Locate the cell with the specified text and output its [X, Y] center coordinate. 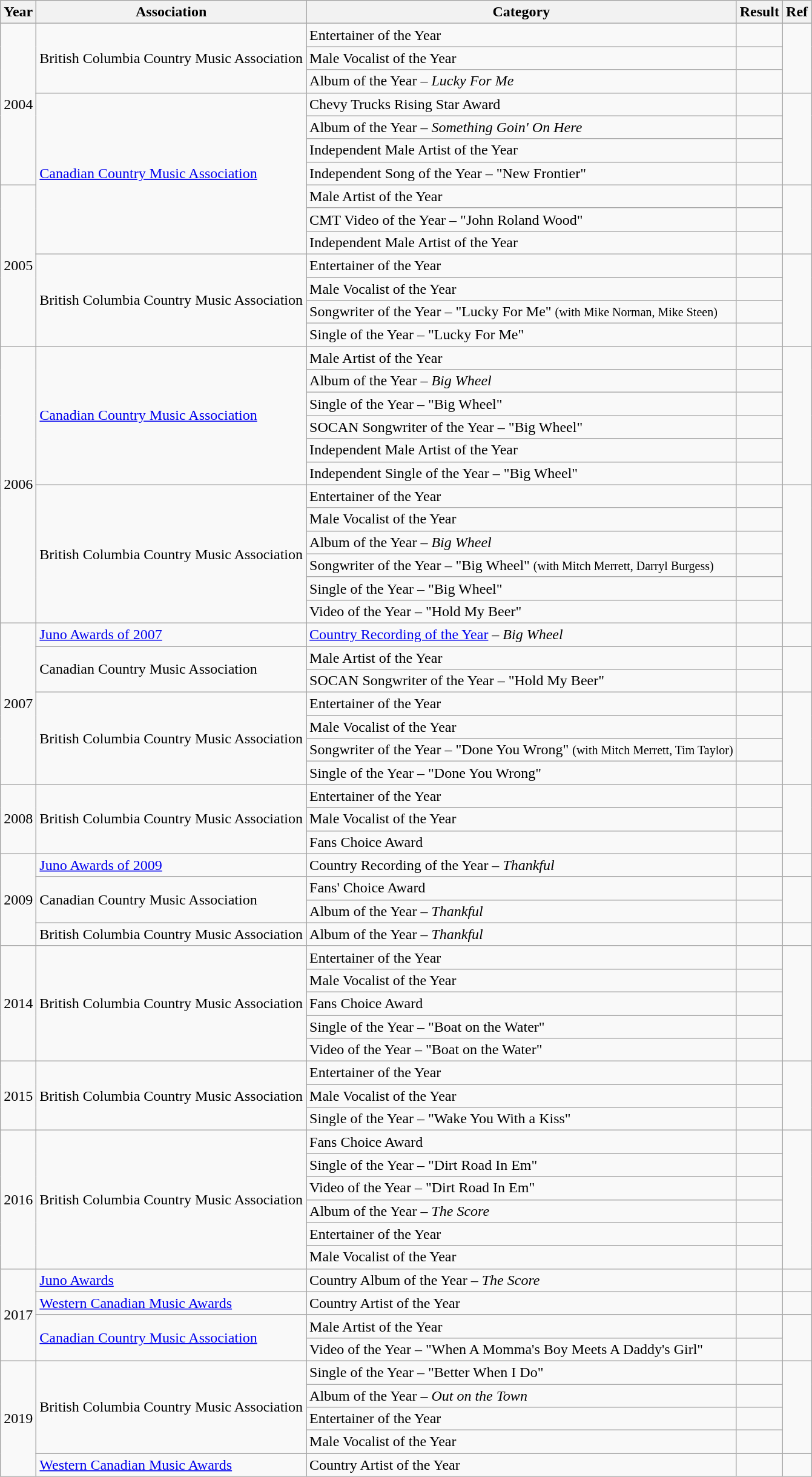
Songwriter of the Year – "Done You Wrong" (with Mitch Merrett, Tim Taylor) [522, 750]
Album of the Year – Something Goin' On Here [522, 127]
Album of the Year – Lucky For Me [522, 81]
Association [171, 12]
Single of the Year – "Boat on the Water" [522, 1027]
Independent Single of the Year – "Big Wheel" [522, 473]
Single of the Year – "Wake You With a Kiss" [522, 1119]
2004 [18, 104]
Juno Awards of 2009 [171, 865]
Result [759, 12]
2017 [18, 1315]
Juno Awards [171, 1280]
2014 [18, 1003]
Video of the Year – "Hold My Beer" [522, 611]
Chevy Trucks Rising Star Award [522, 104]
2008 [18, 819]
Video of the Year – "Boat on the Water" [522, 1050]
Independent Song of the Year – "New Frontier" [522, 173]
Album of the Year – Out on the Town [522, 1395]
2019 [18, 1418]
CMT Video of the Year – "John Roland Wood" [522, 219]
Single of the Year – "Done You Wrong" [522, 773]
Ref [797, 12]
Country Recording of the Year – Thankful [522, 865]
Video of the Year – "When A Momma's Boy Meets A Daddy's Girl" [522, 1349]
Songwriter of the Year – "Lucky For Me" (with Mike Norman, Mike Steen) [522, 312]
Single of the Year – "Dirt Road In Em" [522, 1165]
Juno Awards of 2007 [171, 634]
Album of the Year – The Score [522, 1211]
Category [522, 12]
2006 [18, 485]
Fans' Choice Award [522, 888]
SOCAN Songwriter of the Year – "Big Wheel" [522, 427]
Single of the Year – "Better When I Do" [522, 1372]
2005 [18, 265]
Video of the Year – "Dirt Road In Em" [522, 1188]
Year [18, 12]
Songwriter of the Year – "Big Wheel" (with Mitch Merrett, Darryl Burgess) [522, 565]
2007 [18, 703]
SOCAN Songwriter of the Year – "Hold My Beer" [522, 681]
2009 [18, 900]
Country Album of the Year – The Score [522, 1280]
2016 [18, 1200]
Single of the Year – "Lucky For Me" [522, 335]
2015 [18, 1096]
Country Recording of the Year – Big Wheel [522, 634]
